For the text-containing cell, return its midpoint in [X, Y] coordinate format. 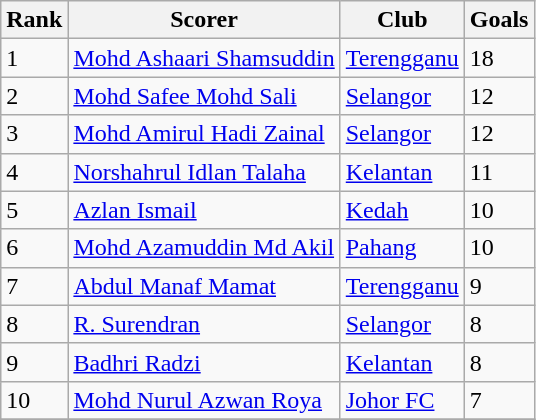
Azlan Ismail [204, 210]
R. Surendran [204, 324]
2 [34, 96]
Kedah [402, 210]
1 [34, 58]
Mohd Safee Mohd Sali [204, 96]
Mohd Azamuddin Md Akil [204, 248]
Scorer [204, 20]
Badhri Radzi [204, 362]
Norshahrul Idlan Talaha [204, 172]
3 [34, 134]
6 [34, 248]
Goals [499, 20]
Club [402, 20]
18 [499, 58]
Mohd Nurul Azwan Roya [204, 400]
4 [34, 172]
Pahang [402, 248]
11 [499, 172]
Abdul Manaf Mamat [204, 286]
Rank [34, 20]
Johor FC [402, 400]
Mohd Ashaari Shamsuddin [204, 58]
Mohd Amirul Hadi Zainal [204, 134]
5 [34, 210]
